Return the (x, y) coordinate for the center point of the cell that contains the specified text.  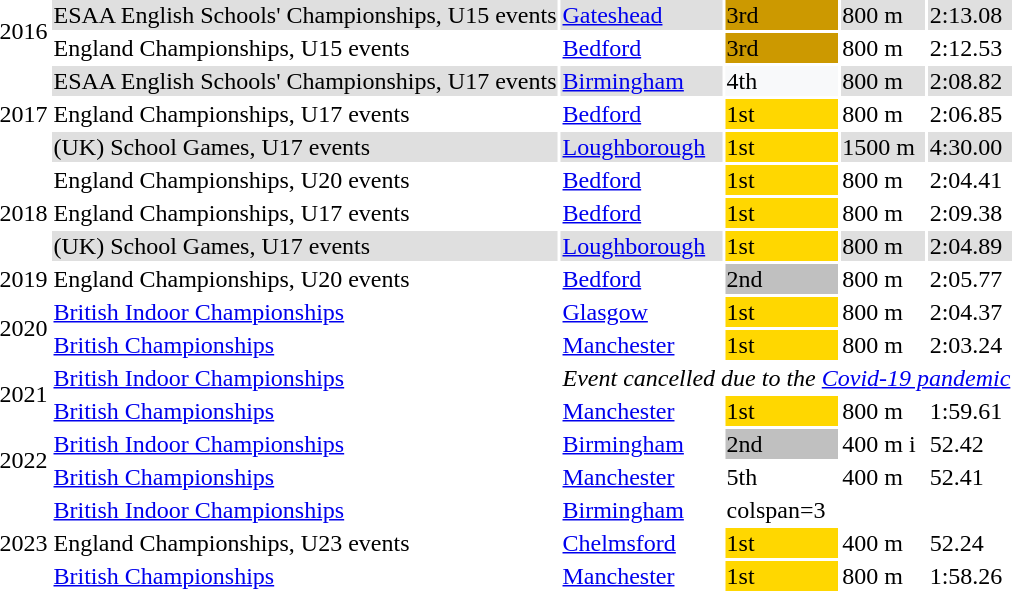
Chelmsford (642, 543)
2:04.37 (970, 312)
400 m i (883, 444)
52.42 (970, 444)
England Championships, U15 events (305, 48)
52.41 (970, 477)
colspan=3 (782, 510)
52.24 (970, 543)
4:30.00 (970, 147)
2:04.89 (970, 246)
5th (782, 477)
2:03.24 (970, 345)
2:13.08 (970, 15)
England Championships, U23 events (305, 543)
Gateshead (642, 15)
ESAA English Schools' Championships, U15 events (305, 15)
1:58.26 (970, 576)
1:59.61 (970, 411)
4th (782, 81)
2:08.82 (970, 81)
2:09.38 (970, 213)
Glasgow (642, 312)
1500 m (883, 147)
2:12.53 (970, 48)
Event cancelled due to the Covid-19 pandemic (786, 378)
ESAA English Schools' Championships, U17 events (305, 81)
2:06.85 (970, 114)
2:05.77 (970, 279)
2:04.41 (970, 180)
